From the cell containing the given text, extract its center point as (X, Y) coordinate. 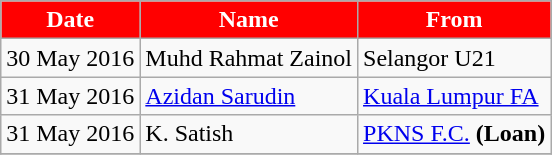
Date (70, 20)
Muhd Rahmat Zainol (249, 58)
From (454, 20)
Kuala Lumpur FA (454, 96)
Name (249, 20)
Selangor U21 (454, 58)
Azidan Sarudin (249, 96)
K. Satish (249, 134)
30 May 2016 (70, 58)
PKNS F.C. (Loan) (454, 134)
